Identify which cell holds the provided text, then report its [X, Y] central coordinate. 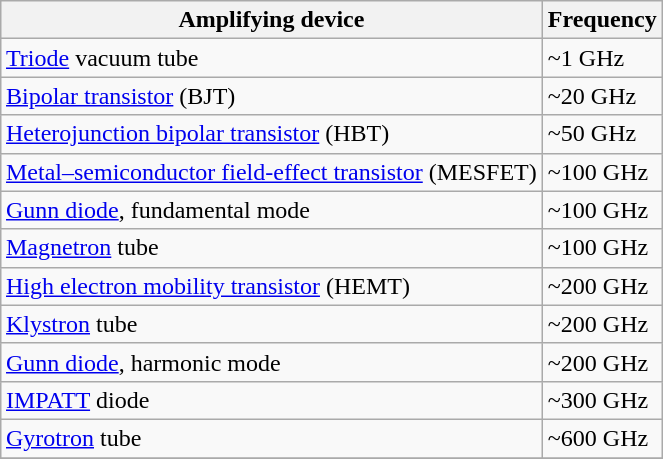
Amplifying device [271, 20]
~300 GHz [602, 400]
Klystron tube [271, 324]
High electron mobility transistor (HEMT) [271, 286]
Metal–semiconductor field-effect transistor (MESFET) [271, 172]
Triode vacuum tube [271, 58]
Magnetron tube [271, 248]
Gunn diode, fundamental mode [271, 210]
~600 GHz [602, 438]
~50 GHz [602, 134]
~20 GHz [602, 96]
Heterojunction bipolar transistor (HBT) [271, 134]
~1 GHz [602, 58]
IMPATT diode [271, 400]
Bipolar transistor (BJT) [271, 96]
Gyrotron tube [271, 438]
Gunn diode, harmonic mode [271, 362]
Frequency [602, 20]
